Pinpoint the cell where the given text exists, returning its (X, Y) midpoint coordinate. 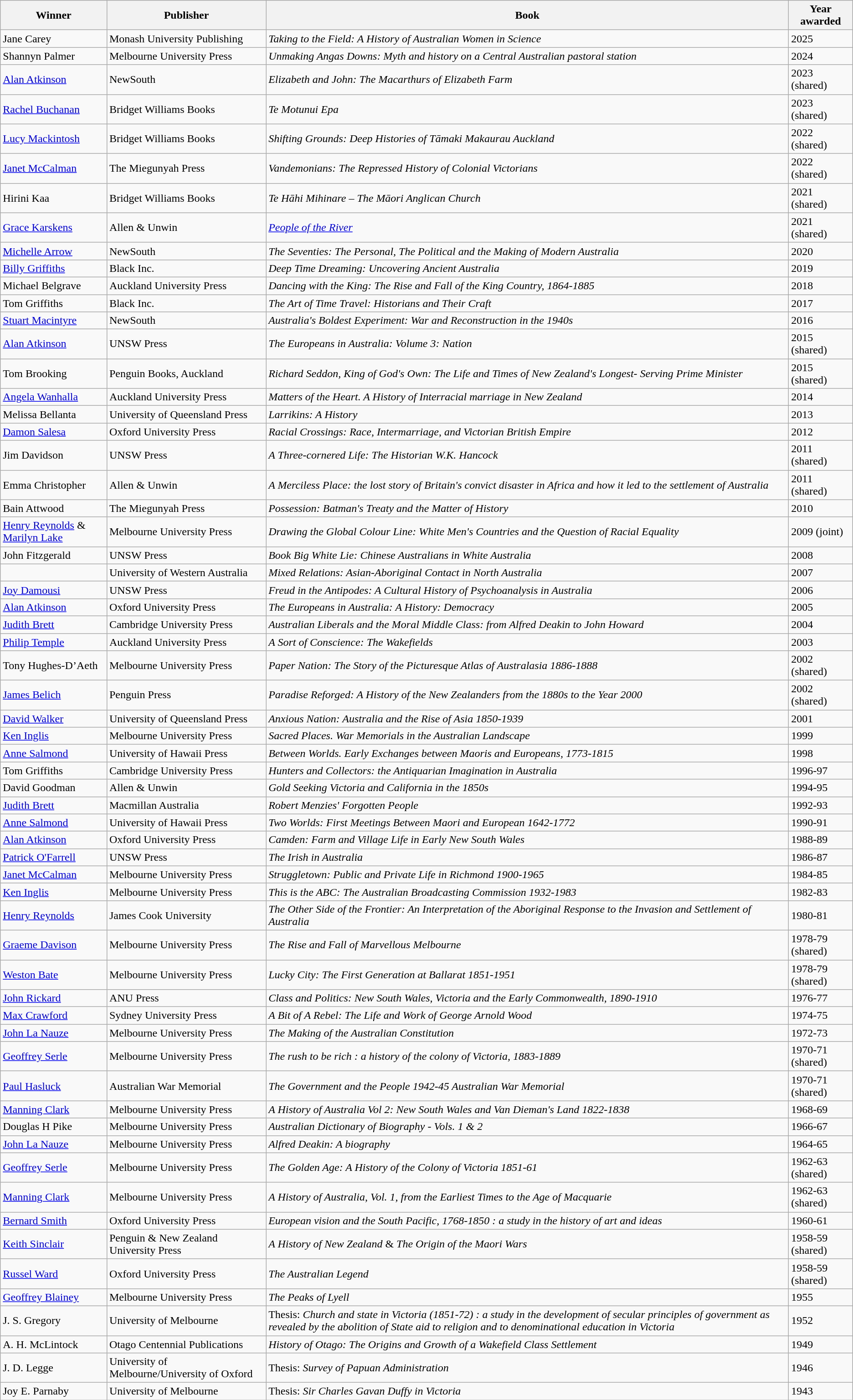
2007 (821, 572)
1999 (821, 736)
Patrick O'Farrell (54, 857)
Matters of the Heart. A History of Interracial marriage in New Zealand (528, 397)
2010 (821, 508)
University of Melbourne/University of Oxford (186, 1368)
Robert Menzies' Forgotten People (528, 805)
The Peaks of Lyell (528, 1297)
Sydney University Press (186, 1016)
Tony Hughes-D’Aeth (54, 666)
Mixed Relations: Asian-Aboriginal Contact in North Australia (528, 572)
2018 (821, 286)
2020 (821, 251)
Joy Damousi (54, 590)
1960-61 (821, 1221)
Douglas H Pike (54, 1127)
Bain Attwood (54, 508)
Paul Hasluck (54, 1086)
Keith Sinclair (54, 1244)
1984-85 (821, 874)
Damon Salesa (54, 432)
Te Motunui Epa (528, 109)
1994-95 (821, 788)
The Golden Age: A History of the Colony of Victoria 1851-61 (528, 1168)
Two Worlds: First Meetings Between Maori and European 1642-1772 (528, 823)
A History of New Zealand & The Origin of the Maori Wars (528, 1244)
Joy E. Parnaby (54, 1391)
1996-97 (821, 771)
Sacred Places. War Memorials in the Australian Landscape (528, 736)
Emma Christopher (54, 485)
1949 (821, 1344)
1966-67 (821, 1127)
David Goodman (54, 788)
Possession: Batman's Treaty and the Matter of History (528, 508)
Billy Griffiths (54, 268)
Weston Bate (54, 975)
J. S. Gregory (54, 1321)
Lucy Mackintosh (54, 138)
Stuart Macintyre (54, 321)
1992-93 (821, 805)
1968-69 (821, 1109)
Drawing the Global Colour Line: White Men's Countries and the Question of Racial Equality (528, 532)
2001 (821, 719)
Elizabeth and John: The Macarthurs of Elizabeth Farm (528, 79)
Publisher (186, 15)
1990-91 (821, 823)
Shifting Grounds: Deep Histories of Tāmaki Makaurau Auckland (528, 138)
Max Crawford (54, 1016)
Monash University Publishing (186, 39)
A Bit of A Rebel: The Life and Work of George Arnold Wood (528, 1016)
1998 (821, 753)
A Merciless Place: the lost story of Britain's convict disaster in Africa and how it led to the settlement of Australia (528, 485)
Class and Politics: New South Wales, Victoria and the Early Commonwealth, 1890-1910 (528, 998)
The Irish in Australia (528, 857)
Penguin Books, Auckland (186, 373)
2024 (821, 56)
Paradise Reforged: A History of the New Zealanders from the 1880s to the Year 2000 (528, 695)
This is the ABC: The Australian Broadcasting Commission 1932-1983 (528, 892)
Paper Nation: The Story of the Picturesque Atlas of Australasia 1886-1888 (528, 666)
The rush to be rich : a history of the colony of Victoria, 1883-1889 (528, 1057)
1974-75 (821, 1016)
A Sort of Conscience: The Wakefields (528, 642)
Racial Crossings: Race, Intermarriage, and Victorian British Empire (528, 432)
1955 (821, 1297)
The Europeans in Australia: A History: Democracy (528, 607)
1986-87 (821, 857)
Grace Karskens (54, 228)
European vision and the South Pacific, 1768-1850 : a study in the history of art and ideas (528, 1221)
2009 (joint) (821, 532)
Geoffrey Blainey (54, 1297)
Hunters and Collectors: the Antiquarian Imagination in Australia (528, 771)
The Rise and Fall of Marvellous Melbourne (528, 945)
A. H. McLintock (54, 1344)
1972-73 (821, 1033)
Penguin Press (186, 695)
A History of Australia Vol 2: New South Wales and Van Dieman's Land 1822-1838 (528, 1109)
Australian Liberals and the Moral Middle Class: from Alfred Deakin to John Howard (528, 624)
The Seventies: The Personal, The Political and the Making of Modern Australia (528, 251)
Vandemonians: The Repressed History of Colonial Victorians (528, 169)
2019 (821, 268)
Thesis: Sir Charles Gavan Duffy in Victoria (528, 1391)
Book Big White Lie: Chinese Australians in White Australia (528, 555)
Anxious Nation: Australia and the Rise of Asia 1850-1939 (528, 719)
Alfred Deakin: A biography (528, 1144)
Te Hāhi Mihinare – The Māori Anglican Church (528, 198)
Philip Temple (54, 642)
2008 (821, 555)
Shannyn Palmer (54, 56)
Henry Reynolds (54, 915)
Australia's Boldest Experiment: War and Reconstruction in the 1940s (528, 321)
1946 (821, 1368)
History of Otago: The Origins and Growth of a Wakefield Class Settlement (528, 1344)
Penguin & New Zealand University Press (186, 1244)
John Rickard (54, 998)
Jane Carey (54, 39)
Graeme Davison (54, 945)
Deep Time Dreaming: Uncovering Ancient Australia (528, 268)
Dancing with the King: The Rise and Fall of the King Country, 1864-1885 (528, 286)
2014 (821, 397)
2003 (821, 642)
Between Worlds. Early Exchanges between Maoris and Europeans, 1773-1815 (528, 753)
1964-65 (821, 1144)
Book (528, 15)
1980-81 (821, 915)
Tom Brooking (54, 373)
1976-77 (821, 998)
Michelle Arrow (54, 251)
Henry Reynolds & Marilyn Lake (54, 532)
The Australian Legend (528, 1273)
Richard Seddon, King of God's Own: The Life and Times of New Zealand's Longest- Serving Prime Minister (528, 373)
Jim Davidson (54, 455)
Larrikins: A History (528, 414)
1982-83 (821, 892)
Bernard Smith (54, 1221)
Winner (54, 15)
John Fitzgerald (54, 555)
2004 (821, 624)
Struggletown: Public and Private Life in Richmond 1900-1965 (528, 874)
Thesis: Survey of Papuan Administration (528, 1368)
A Three-cornered Life: The Historian W.K. Hancock (528, 455)
Taking to the Field: A History of Australian Women in Science (528, 39)
2012 (821, 432)
Unmaking Angas Downs: Myth and history on a Central Australian pastoral station (528, 56)
Freud in the Antipodes: A Cultural History of Psychoanalysis in Australia (528, 590)
University of Western Australia (186, 572)
Camden: Farm and Village Life in Early New South Wales (528, 840)
Lucky City: The First Generation at Ballarat 1851-1951 (528, 975)
1952 (821, 1321)
Australian War Memorial (186, 1086)
Otago Centennial Publications (186, 1344)
A History of Australia, Vol. 1, from the Earliest Times to the Age of Macquarie (528, 1197)
Australian Dictionary of Biography - Vols. 1 & 2 (528, 1127)
Macmillan Australia (186, 805)
Angela Wanhalla (54, 397)
The Europeans in Australia: Volume 3: Nation (528, 344)
The Other Side of the Frontier: An Interpretation of the Aboriginal Response to the Invasion and Settlement of Australia (528, 915)
The Government and the People 1942-45 Australian War Memorial (528, 1086)
Russel Ward (54, 1273)
ANU Press (186, 998)
1943 (821, 1391)
1988-89 (821, 840)
2005 (821, 607)
The Art of Time Travel: Historians and Their Craft (528, 303)
J. D. Legge (54, 1368)
David Walker (54, 719)
2006 (821, 590)
Year awarded (821, 15)
The Making of the Australian Constitution (528, 1033)
2025 (821, 39)
2016 (821, 321)
Hirini Kaa (54, 198)
Michael Belgrave (54, 286)
James Cook University (186, 915)
Melissa Bellanta (54, 414)
2013 (821, 414)
2017 (821, 303)
Gold Seeking Victoria and California in the 1850s (528, 788)
Rachel Buchanan (54, 109)
James Belich (54, 695)
People of the River (528, 228)
